From the cell containing the given text, extract its center point as (x, y) coordinate. 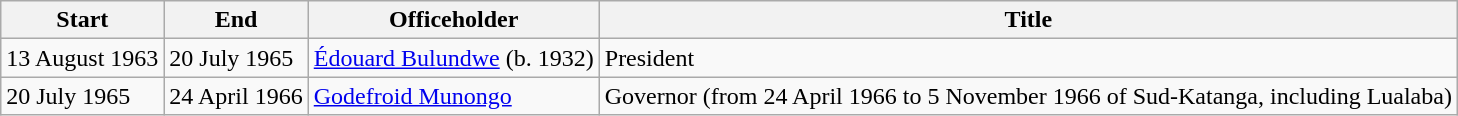
Édouard Bulundwe (b. 1932) (454, 58)
Start (82, 20)
24 April 1966 (236, 96)
President (1028, 58)
Godefroid Munongo (454, 96)
Governor (from 24 April 1966 to 5 November 1966 of Sud-Katanga, including Lualaba) (1028, 96)
End (236, 20)
13 August 1963 (82, 58)
Title (1028, 20)
Officeholder (454, 20)
